Extract the [x, y] coordinate from the center of the cell holding the provided text.  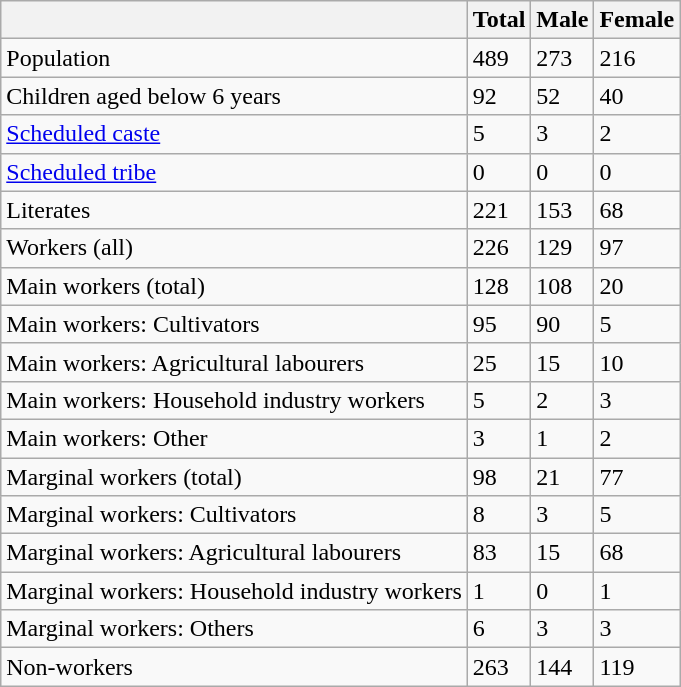
Female [637, 20]
119 [637, 667]
Marginal workers: Others [234, 629]
153 [562, 210]
Total [499, 20]
Non-workers [234, 667]
Main workers (total) [234, 286]
263 [499, 667]
8 [499, 515]
Marginal workers: Agricultural labourers [234, 553]
Marginal workers: Household industry workers [234, 591]
Marginal workers: Cultivators [234, 515]
40 [637, 96]
108 [562, 286]
226 [499, 248]
20 [637, 286]
Scheduled caste [234, 134]
Main workers: Cultivators [234, 324]
144 [562, 667]
Main workers: Other [234, 438]
10 [637, 362]
6 [499, 629]
273 [562, 58]
77 [637, 477]
Marginal workers (total) [234, 477]
Scheduled tribe [234, 172]
489 [499, 58]
97 [637, 248]
90 [562, 324]
95 [499, 324]
98 [499, 477]
Main workers: Agricultural labourers [234, 362]
Population [234, 58]
25 [499, 362]
128 [499, 286]
216 [637, 58]
Main workers: Household industry workers [234, 400]
129 [562, 248]
21 [562, 477]
Literates [234, 210]
83 [499, 553]
Children aged below 6 years [234, 96]
Male [562, 20]
92 [499, 96]
52 [562, 96]
221 [499, 210]
Workers (all) [234, 248]
